Return the (x, y) coordinate for the center point of the cell that contains the specified text.  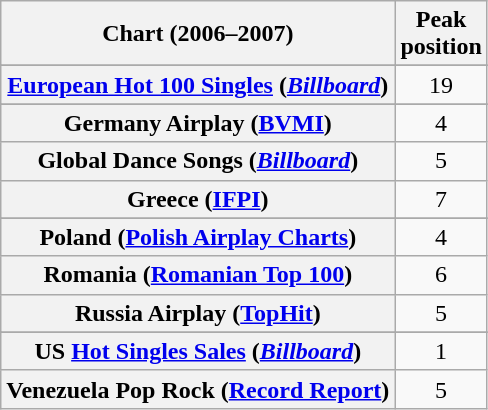
Germany Airplay (BVMI) (198, 123)
Chart (2006–2007) (198, 34)
Russia Airplay (TopHit) (198, 313)
6 (441, 275)
US Hot Singles Sales (Billboard) (198, 351)
Peakposition (441, 34)
Venezuela Pop Rock (Record Report) (198, 389)
Romania (Romanian Top 100) (198, 275)
European Hot 100 Singles (Billboard) (198, 85)
Greece (IFPI) (198, 199)
Poland (Polish Airplay Charts) (198, 237)
19 (441, 85)
1 (441, 351)
7 (441, 199)
Global Dance Songs (Billboard) (198, 161)
